Locate the cell with the specified text and output its (x, y) center coordinate. 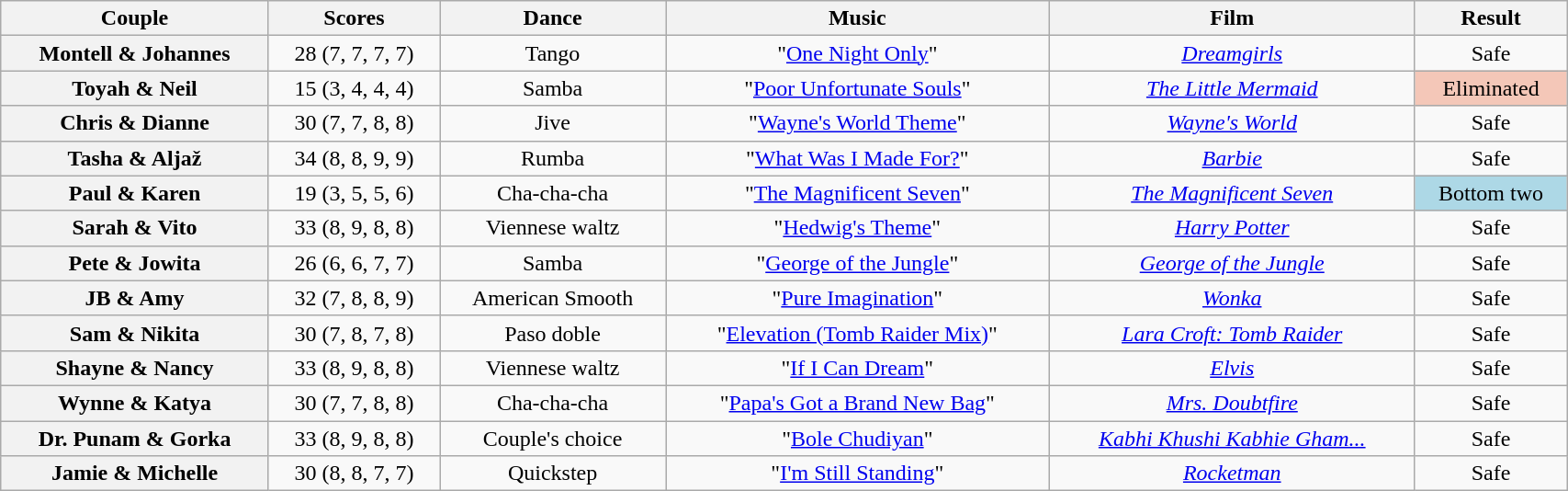
Music (858, 18)
"George of the Jungle" (858, 263)
"Hedwig's Theme" (858, 228)
Paso doble (553, 333)
"One Night Only" (858, 53)
34 (8, 8, 9, 9) (354, 158)
"Papa's Got a Brand New Bag" (858, 403)
Dr. Punam & Gorka (135, 439)
Toyah & Neil (135, 88)
Montell & Johannes (135, 53)
"If I Can Dream" (858, 368)
Elvis (1232, 368)
Film (1232, 18)
30 (8, 8, 7, 7) (354, 474)
"The Magnificent Seven" (858, 193)
Pete & Jowita (135, 263)
Dreamgirls (1232, 53)
"Elevation (Tomb Raider Mix)" (858, 333)
15 (3, 4, 4, 4) (354, 88)
Lara Croft: Tomb Raider (1232, 333)
Paul & Karen (135, 193)
Chris & Dianne (135, 123)
19 (3, 5, 5, 6) (354, 193)
"What Was I Made For?" (858, 158)
"Bole Chudiyan" (858, 439)
Eliminated (1490, 88)
George of the Jungle (1232, 263)
JB & Amy (135, 298)
Shayne & Nancy (135, 368)
Kabhi Khushi Kabhie Gham... (1232, 439)
Couple (135, 18)
"Poor Unfortunate Souls" (858, 88)
Barbie (1232, 158)
Sarah & Vito (135, 228)
Tasha & Aljaž (135, 158)
Wynne & Katya (135, 403)
Harry Potter (1232, 228)
Wayne's World (1232, 123)
Mrs. Doubtfire (1232, 403)
Tango (553, 53)
Wonka (1232, 298)
"Pure Imagination" (858, 298)
The Magnificent Seven (1232, 193)
Scores (354, 18)
"I'm Still Standing" (858, 474)
Rocketman (1232, 474)
"Wayne's World Theme" (858, 123)
Quickstep (553, 474)
Dance (553, 18)
Jive (553, 123)
Jamie & Michelle (135, 474)
American Smooth (553, 298)
Result (1490, 18)
Bottom two (1490, 193)
26 (6, 6, 7, 7) (354, 263)
Couple's choice (553, 439)
Rumba (553, 158)
Sam & Nikita (135, 333)
30 (7, 8, 7, 8) (354, 333)
The Little Mermaid (1232, 88)
28 (7, 7, 7, 7) (354, 53)
32 (7, 8, 8, 9) (354, 298)
